From the cell containing the given text, extract its center point as [X, Y] coordinate. 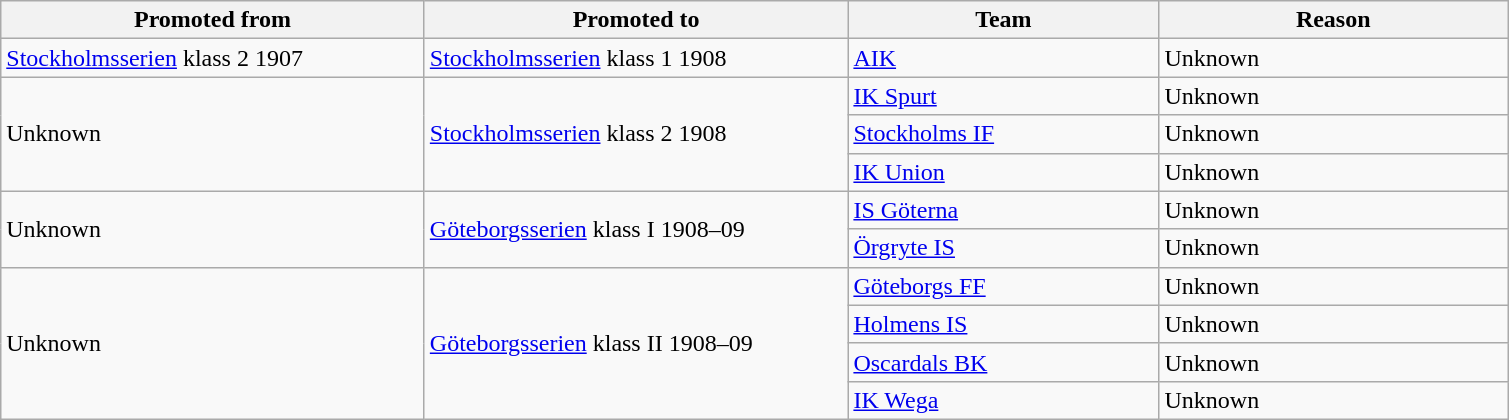
Holmens IS [1004, 324]
Göteborgsserien klass I 1908–09 [636, 229]
Göteborgsserien klass II 1908–09 [636, 343]
Promoted to [636, 20]
IS Göterna [1004, 210]
Stockholmsserien klass 2 1908 [636, 134]
Göteborgs FF [1004, 286]
Team [1004, 20]
IK Spurt [1004, 96]
AIK [1004, 58]
Stockholmsserien klass 1 1908 [636, 58]
Örgryte IS [1004, 248]
Promoted from [213, 20]
Reason [1334, 20]
Oscardals BK [1004, 362]
Stockholmsserien klass 2 1907 [213, 58]
Stockholms IF [1004, 134]
IK Union [1004, 172]
IK Wega [1004, 400]
